Locate the cell with the specified text and output its (x, y) center coordinate. 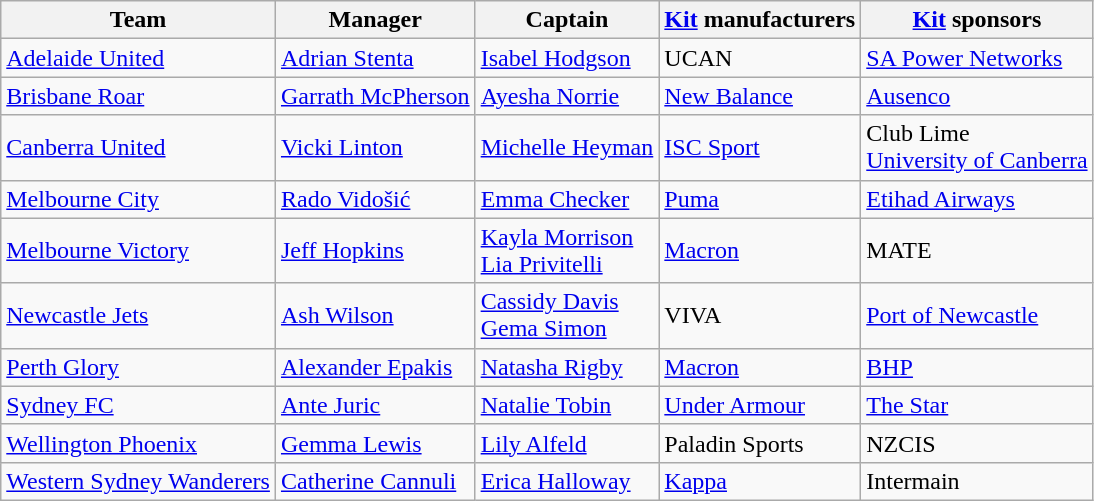
Vicki Linton (375, 148)
Ash Wilson (375, 316)
Paladin Sports (760, 443)
Isabel Hodgson (567, 58)
Ante Juric (375, 405)
NZCIS (977, 443)
Alexander Epakis (375, 367)
Ayesha Norrie (567, 96)
Port of Newcastle (977, 316)
The Star (977, 405)
UCAN (760, 58)
Melbourne City (138, 199)
Brisbane Roar (138, 96)
Natasha Rigby (567, 367)
Kit manufacturers (760, 20)
Rado Vidošić (375, 199)
Team (138, 20)
Intermain (977, 481)
MATE (977, 250)
Melbourne Victory (138, 250)
Lily Alfeld (567, 443)
Catherine Cannuli (375, 481)
Puma (760, 199)
Natalie Tobin (567, 405)
Captain (567, 20)
Manager (375, 20)
Kappa (760, 481)
Etihad Airways (977, 199)
Cassidy Davis Gema Simon (567, 316)
Western Sydney Wanderers (138, 481)
Emma Checker (567, 199)
Under Armour (760, 405)
New Balance (760, 96)
Perth Glory (138, 367)
VIVA (760, 316)
BHP (977, 367)
Jeff Hopkins (375, 250)
ISC Sport (760, 148)
Sydney FC (138, 405)
Newcastle Jets (138, 316)
Ausenco (977, 96)
Kayla Morrison Lia Privitelli (567, 250)
Erica Halloway (567, 481)
Adelaide United (138, 58)
Gemma Lewis (375, 443)
Wellington Phoenix (138, 443)
Club Lime University of Canberra (977, 148)
Kit sponsors (977, 20)
Michelle Heyman (567, 148)
Garrath McPherson (375, 96)
SA Power Networks (977, 58)
Canberra United (138, 148)
Adrian Stenta (375, 58)
